Provide the (X, Y) coordinate of the cell's center where the given text is located.  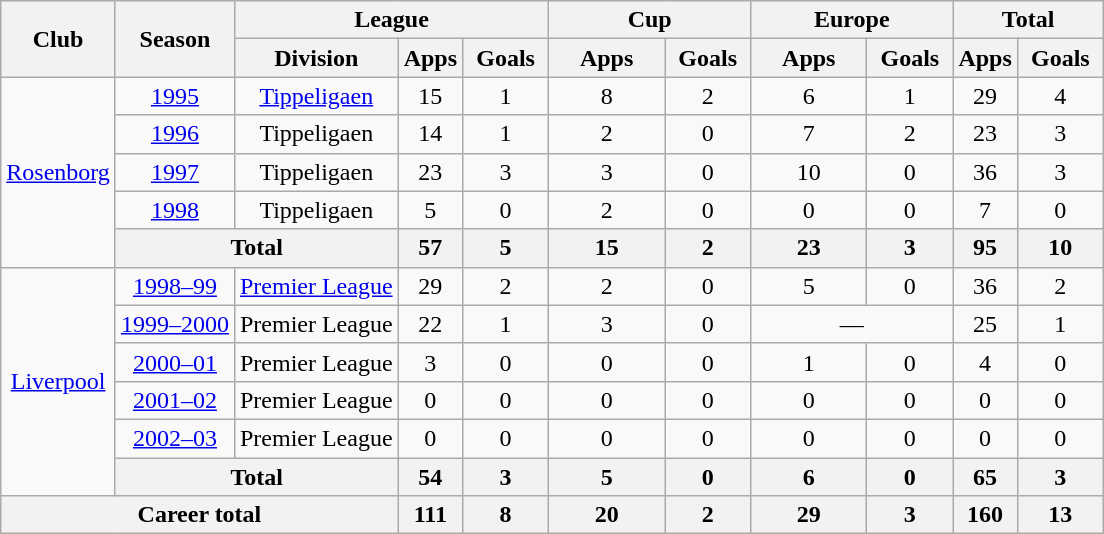
Club (58, 39)
1999–2000 (174, 324)
Cup (650, 20)
2002–03 (174, 438)
2000–01 (174, 362)
2001–02 (174, 400)
20 (607, 515)
95 (985, 248)
25 (985, 324)
1998 (174, 210)
— (852, 324)
1997 (174, 172)
1995 (174, 96)
Liverpool (58, 381)
Division (316, 58)
Career total (200, 515)
Europe (852, 20)
Rosenborg (58, 172)
Season (174, 39)
54 (430, 477)
14 (430, 134)
13 (1060, 515)
160 (985, 515)
1998–99 (174, 286)
57 (430, 248)
League (391, 20)
1996 (174, 134)
111 (430, 515)
22 (430, 324)
65 (985, 477)
